Output the (X, Y) coordinate of the center of the cell containing the given text.  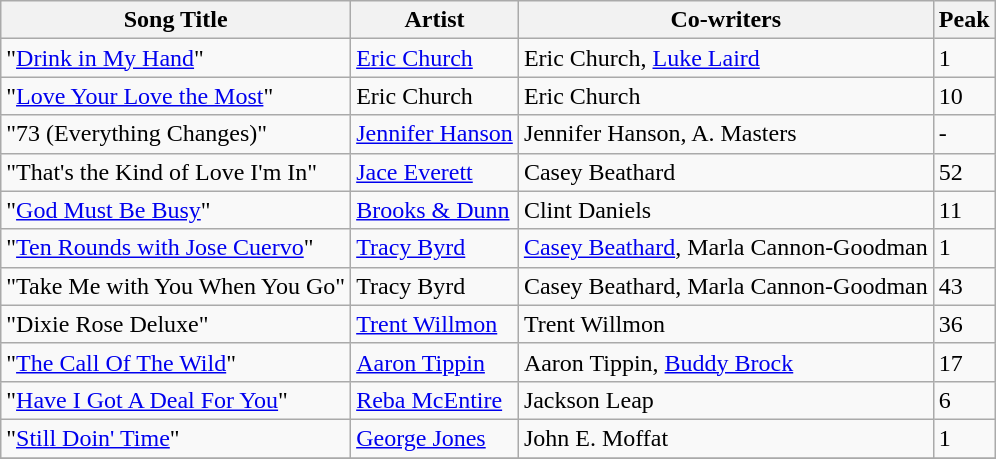
"Take Me with You When You Go" (176, 286)
"Drink in My Hand" (176, 58)
Reba McEntire (435, 400)
Jennifer Hanson, A. Masters (726, 134)
43 (964, 286)
10 (964, 96)
- (964, 134)
Casey Beathard (726, 172)
52 (964, 172)
"73 (Everything Changes)" (176, 134)
Peak (964, 20)
Co-writers (726, 20)
11 (964, 210)
Aaron Tippin (435, 362)
"Ten Rounds with Jose Cuervo" (176, 248)
Brooks & Dunn (435, 210)
"Dixie Rose Deluxe" (176, 324)
"Have I Got A Deal For You" (176, 400)
17 (964, 362)
6 (964, 400)
"The Call Of The Wild" (176, 362)
"That's the Kind of Love I'm In" (176, 172)
"God Must Be Busy" (176, 210)
"Love Your Love the Most" (176, 96)
John E. Moffat (726, 438)
Jackson Leap (726, 400)
Song Title (176, 20)
Clint Daniels (726, 210)
36 (964, 324)
"Still Doin' Time" (176, 438)
Artist (435, 20)
Jace Everett (435, 172)
Aaron Tippin, Buddy Brock (726, 362)
Eric Church, Luke Laird (726, 58)
Jennifer Hanson (435, 134)
George Jones (435, 438)
